For the text-containing cell, return its midpoint in [x, y] coordinate format. 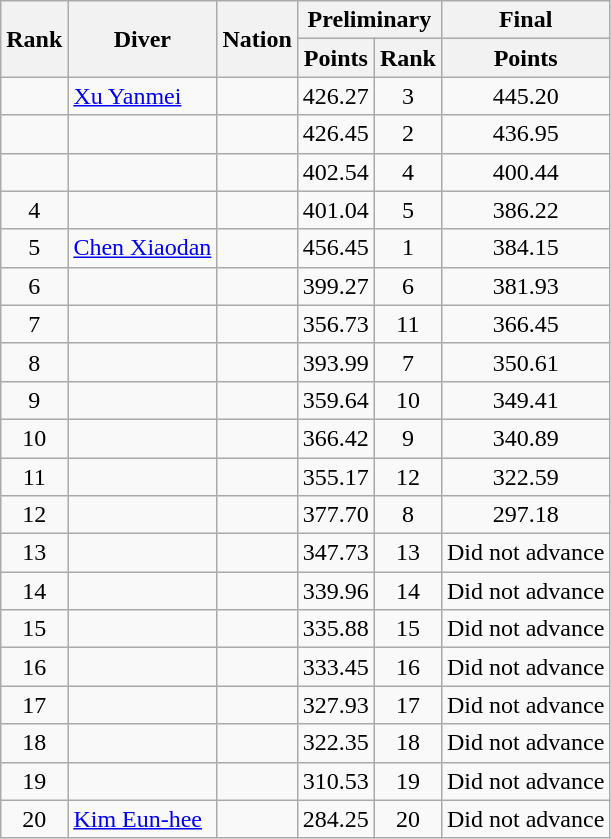
366.45 [525, 324]
Final [525, 20]
333.45 [336, 667]
426.45 [336, 134]
327.93 [336, 705]
340.89 [525, 438]
339.96 [336, 591]
426.27 [336, 96]
384.15 [525, 248]
436.95 [525, 134]
284.25 [336, 819]
Diver [142, 39]
359.64 [336, 400]
401.04 [336, 210]
Preliminary [369, 20]
393.99 [336, 362]
402.54 [336, 172]
386.22 [525, 210]
366.42 [336, 438]
400.44 [525, 172]
356.73 [336, 324]
355.17 [336, 477]
456.45 [336, 248]
349.41 [525, 400]
335.88 [336, 629]
3 [408, 96]
350.61 [525, 362]
Nation [257, 39]
Chen Xiaodan [142, 248]
Kim Eun-hee [142, 819]
310.53 [336, 781]
377.70 [336, 515]
399.27 [336, 286]
381.93 [525, 286]
1 [408, 248]
2 [408, 134]
322.59 [525, 477]
322.35 [336, 743]
Xu Yanmei [142, 96]
347.73 [336, 553]
297.18 [525, 515]
445.20 [525, 96]
